Return the [X, Y] coordinate for the center point of the cell that contains the specified text.  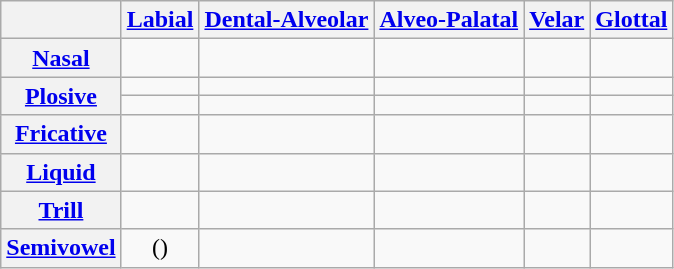
() [160, 248]
Labial [160, 20]
Semivowel [61, 248]
Nasal [61, 58]
Plosive [61, 96]
Dental-Alveolar [286, 20]
Glottal [632, 20]
Liquid [61, 172]
Trill [61, 210]
Velar [557, 20]
Fricative [61, 134]
Alveo-Palatal [449, 20]
